Find where the given text appears and provide that cell's center as [x, y] coordinate. 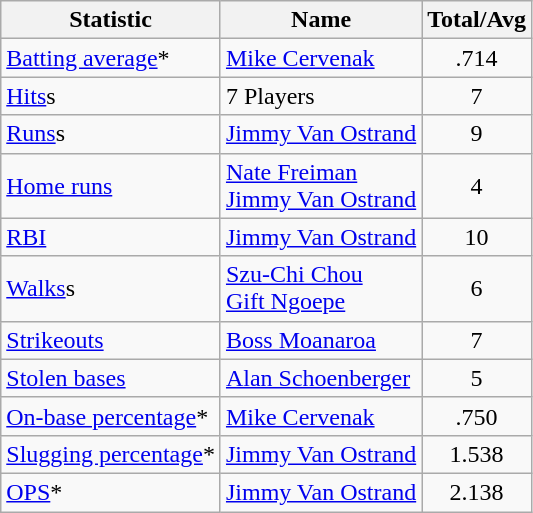
5 [477, 378]
On-base percentage* [111, 416]
10 [477, 237]
Strikeouts [111, 340]
Total/Avg [477, 20]
1.538 [477, 454]
Hitss [111, 96]
7 Players [320, 96]
Slugging percentage* [111, 454]
Stolen bases [111, 378]
6 [477, 288]
OPS* [111, 492]
.714 [477, 58]
9 [477, 134]
Statistic [111, 20]
Walkss [111, 288]
Szu-Chi Chou Gift Ngoepe [320, 288]
RBI [111, 237]
Name [320, 20]
.750 [477, 416]
Nate Freiman Jimmy Van Ostrand [320, 186]
Runss [111, 134]
Home runs [111, 186]
4 [477, 186]
Boss Moanaroa [320, 340]
2.138 [477, 492]
Batting average* [111, 58]
Alan Schoenberger [320, 378]
